For the text-containing cell, return its midpoint in [x, y] coordinate format. 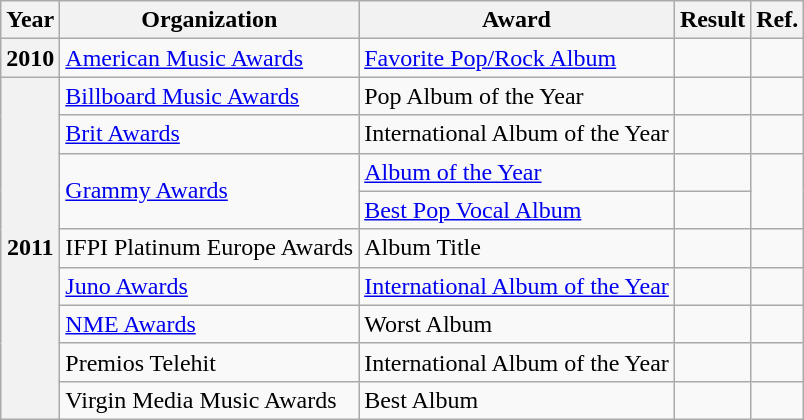
NME Awards [210, 324]
Favorite Pop/Rock Album [517, 58]
Juno Awards [210, 286]
Pop Album of the Year [517, 96]
Organization [210, 20]
Grammy Awards [210, 191]
2010 [30, 58]
Best Album [517, 400]
Album of the Year [517, 172]
Premios Telehit [210, 362]
Billboard Music Awards [210, 96]
Virgin Media Music Awards [210, 400]
Year [30, 20]
Brit Awards [210, 134]
Result [712, 20]
American Music Awards [210, 58]
Award [517, 20]
Best Pop Vocal Album [517, 210]
Album Title [517, 248]
Worst Album [517, 324]
IFPI Platinum Europe Awards [210, 248]
2011 [30, 248]
Ref. [778, 20]
